From the cell containing the given text, extract its center point as (X, Y) coordinate. 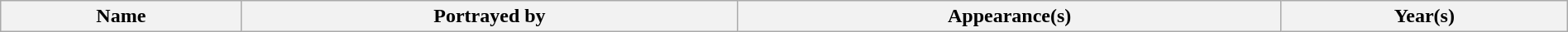
Appearance(s) (1009, 16)
Year(s) (1424, 16)
Portrayed by (490, 16)
Name (121, 16)
